Search for the cell housing the specified text and yield its (X, Y) center coordinate. 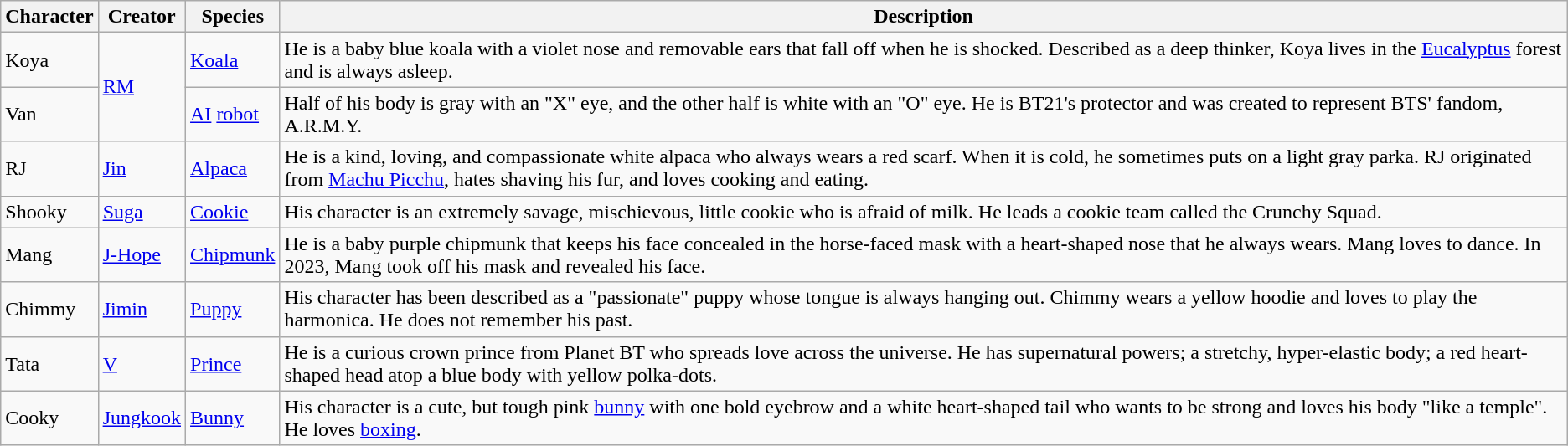
Alpaca (233, 169)
Species (233, 17)
J-Hope (142, 254)
Mang (49, 254)
Cooky (49, 418)
Jimin (142, 310)
RM (142, 87)
RJ (49, 169)
Jin (142, 169)
Shooky (49, 212)
V (142, 363)
Van (49, 114)
Creator (142, 17)
Koala (233, 60)
Koya (49, 60)
AI robot (233, 114)
Suga (142, 212)
Character (49, 17)
Bunny (233, 418)
Cookie (233, 212)
Puppy (233, 310)
Tata (49, 363)
Jungkook (142, 418)
His character is an extremely savage, mischievous, little cookie who is afraid of milk. He leads a cookie team called the Crunchy Squad. (923, 212)
Chimmy (49, 310)
Prince (233, 363)
Chipmunk (233, 254)
Description (923, 17)
